Extract the (x, y) coordinate from the center of the cell holding the provided text.  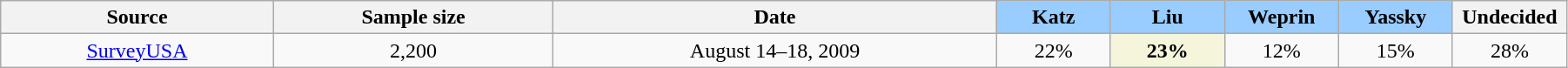
Sample size (413, 17)
22% (1053, 51)
Liu (1168, 17)
15% (1396, 51)
28% (1509, 51)
SurveyUSA (137, 51)
Date (774, 17)
August 14–18, 2009 (774, 51)
Source (137, 17)
Weprin (1281, 17)
Undecided (1509, 17)
Yassky (1396, 17)
2,200 (413, 51)
23% (1168, 51)
Katz (1053, 17)
12% (1281, 51)
